Pinpoint the cell where the given text exists, returning its (x, y) midpoint coordinate. 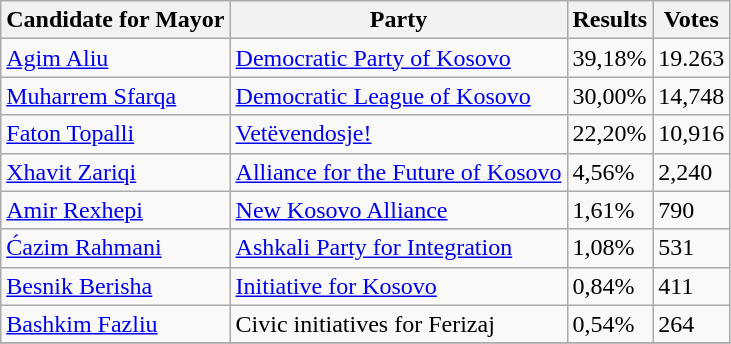
Initiative for Kosovo (398, 286)
New Kosovo Alliance (398, 210)
14,748 (692, 96)
Party (398, 20)
30,00% (610, 96)
Amir Rexhepi (116, 210)
Besnik Berisha (116, 286)
Democratic League of Kosovo (398, 96)
Ashkali Party for Integration (398, 248)
Results (610, 20)
Muharrem Sfarqa (116, 96)
4,56% (610, 172)
Ćazim Rahmani (116, 248)
Bashkim Fazliu (116, 324)
1,08% (610, 248)
Candidate for Mayor (116, 20)
0,84% (610, 286)
411 (692, 286)
39,18% (610, 58)
Alliance for the Future of Kosovo (398, 172)
790 (692, 210)
2,240 (692, 172)
19.263 (692, 58)
Agim Aliu (116, 58)
Vetëvendosje! (398, 134)
264 (692, 324)
Democratic Party of Kosovo (398, 58)
531 (692, 248)
Xhavit Zariqi (116, 172)
1,61% (610, 210)
10,916 (692, 134)
Civic initiatives for Ferizaj (398, 324)
Votes (692, 20)
0,54% (610, 324)
22,20% (610, 134)
Faton Topalli (116, 134)
